Locate the cell with the specified text and output its (x, y) center coordinate. 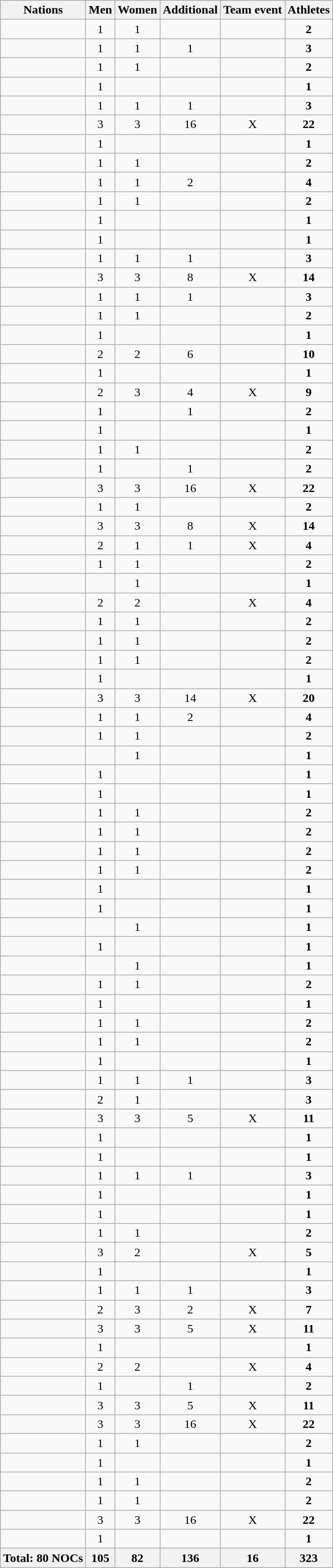
323 (308, 1558)
10 (308, 354)
7 (308, 1309)
9 (308, 392)
Team event (253, 10)
Athletes (308, 10)
136 (190, 1558)
Men (100, 10)
Nations (43, 10)
Total: 80 NOCs (43, 1558)
Women (138, 10)
105 (100, 1558)
82 (138, 1558)
Additional (190, 10)
6 (190, 354)
20 (308, 698)
